Provide the (X, Y) coordinate of the cell's center where the given text is located.  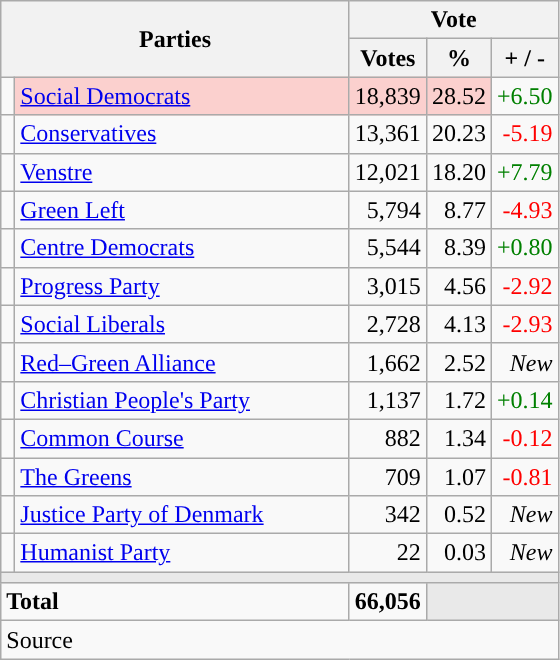
-0.81 (524, 477)
4.56 (458, 286)
+7.79 (524, 172)
Social Democrats (182, 96)
Source (280, 640)
342 (388, 515)
20.23 (458, 134)
Centre Democrats (182, 248)
5,544 (388, 248)
1,137 (388, 400)
The Greens (182, 477)
Venstre (182, 172)
1.07 (458, 477)
882 (388, 438)
Social Liberals (182, 324)
5,794 (388, 210)
1.34 (458, 438)
8.39 (458, 248)
Green Left (182, 210)
12,021 (388, 172)
Common Course (182, 438)
-0.12 (524, 438)
Total (176, 602)
+0.14 (524, 400)
Progress Party (182, 286)
Conservatives (182, 134)
1.72 (458, 400)
1,662 (388, 362)
0.52 (458, 515)
28.52 (458, 96)
13,361 (388, 134)
-5.19 (524, 134)
Parties (176, 39)
+0.80 (524, 248)
Humanist Party (182, 553)
% (458, 58)
Justice Party of Denmark (182, 515)
8.77 (458, 210)
2.52 (458, 362)
22 (388, 553)
Votes (388, 58)
Vote (454, 20)
18.20 (458, 172)
Christian People's Party (182, 400)
-2.93 (524, 324)
4.13 (458, 324)
Red–Green Alliance (182, 362)
709 (388, 477)
+6.50 (524, 96)
18,839 (388, 96)
0.03 (458, 553)
-4.93 (524, 210)
3,015 (388, 286)
+ / - (524, 58)
2,728 (388, 324)
66,056 (388, 602)
-2.92 (524, 286)
